For the text-containing cell, return its midpoint in (X, Y) coordinate format. 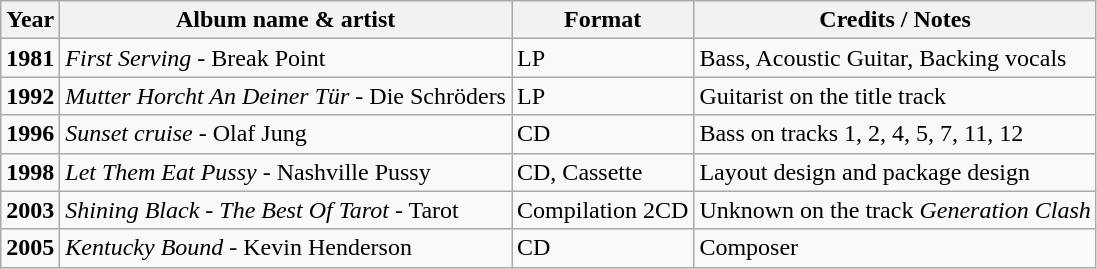
Let Them Eat Pussy - Nashville Pussy (286, 172)
Kentucky Bound - Kevin Henderson (286, 248)
Format (603, 20)
2005 (30, 248)
Sunset cruise - Olaf Jung (286, 134)
Composer (895, 248)
Unknown on the track Generation Clash (895, 210)
Guitarist on the title track (895, 96)
Credits / Notes (895, 20)
Compilation 2CD (603, 210)
Album name & artist (286, 20)
CD, Cassette (603, 172)
First Serving - Break Point (286, 58)
1981 (30, 58)
Layout design and package design (895, 172)
1998 (30, 172)
Year (30, 20)
Shining Black - The Best Of Tarot - Tarot (286, 210)
Bass, Acoustic Guitar, Backing vocals (895, 58)
2003 (30, 210)
1996 (30, 134)
1992 (30, 96)
Bass on tracks 1, 2, 4, 5, 7, 11, 12 (895, 134)
Mutter Horcht An Deiner Tür - Die Schröders (286, 96)
